Provide the (X, Y) coordinate of the cell's center where the given text is located.  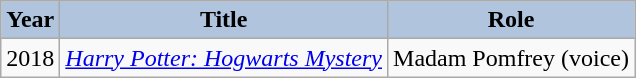
2018 (30, 58)
Harry Potter: Hogwarts Mystery (224, 58)
Year (30, 20)
Role (512, 20)
Title (224, 20)
Madam Pomfrey (voice) (512, 58)
